Scan for the cell matching the given text and deliver its (x, y) coordinate at center. 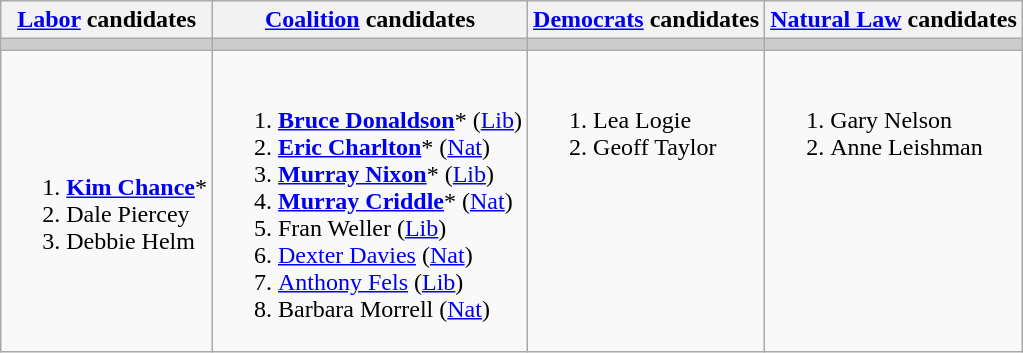
Natural Law candidates (894, 20)
Kim Chance*Dale PierceyDebbie Helm (107, 201)
Labor candidates (107, 20)
Coalition candidates (370, 20)
Gary NelsonAnne Leishman (894, 201)
Lea LogieGeoff Taylor (646, 201)
Democrats candidates (646, 20)
